Capture the cell that displays the provided text and extract its (x, y) central coordinate. 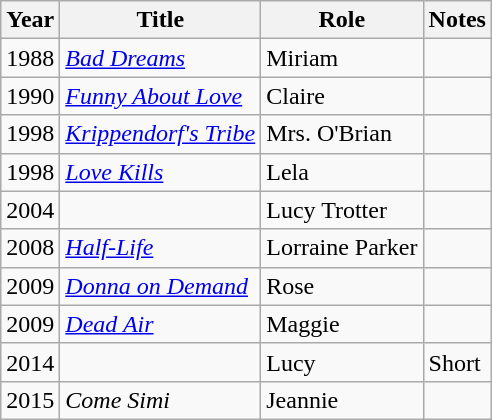
Funny About Love (160, 96)
Lela (342, 172)
1990 (30, 96)
2014 (30, 362)
Mrs. O'Brian (342, 134)
Krippendorf's Tribe (160, 134)
Donna on Demand (160, 286)
Miriam (342, 58)
Lucy (342, 362)
Role (342, 20)
Maggie (342, 324)
Notes (457, 20)
1988 (30, 58)
Short (457, 362)
Rose (342, 286)
Half-Life (160, 248)
Lucy Trotter (342, 210)
2008 (30, 248)
Love Kills (160, 172)
Bad Dreams (160, 58)
Claire (342, 96)
Lorraine Parker (342, 248)
Dead Air (160, 324)
2004 (30, 210)
Come Simi (160, 400)
Year (30, 20)
Title (160, 20)
Jeannie (342, 400)
2015 (30, 400)
